Determine the [x, y] coordinate at the center of the cell enclosing the given text.  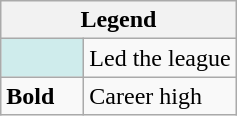
Legend [118, 20]
Led the league [160, 58]
Career high [160, 96]
Bold [42, 96]
